Extract the [X, Y] coordinate from the center of the cell holding the provided text.  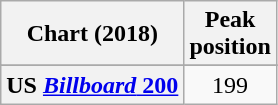
US Billboard 200 [92, 85]
Peakposition [230, 34]
Chart (2018) [92, 34]
199 [230, 85]
